Determine the (X, Y) coordinate at the center of the cell enclosing the given text.  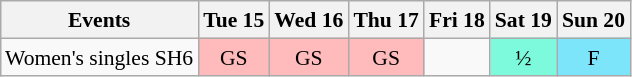
Thu 17 (386, 20)
Sun 20 (594, 20)
Sat 19 (524, 20)
Tue 15 (234, 20)
Events (99, 20)
½ (524, 56)
Wed 16 (308, 20)
F (594, 56)
Fri 18 (457, 20)
Women's singles SH6 (99, 56)
